Extract the (X, Y) coordinate from the center of the cell holding the provided text.  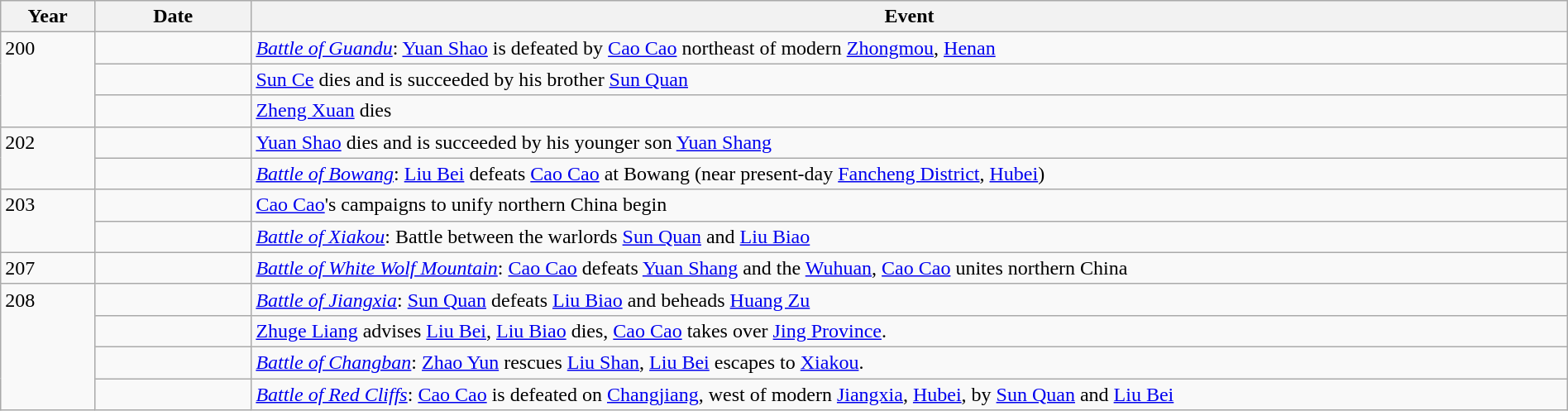
Zheng Xuan dies (910, 111)
Date (172, 17)
Event (910, 17)
Battle of Xiakou: Battle between the warlords Sun Quan and Liu Biao (910, 237)
Zhuge Liang advises Liu Bei, Liu Biao dies, Cao Cao takes over Jing Province. (910, 331)
200 (48, 79)
Cao Cao's campaigns to unify northern China begin (910, 205)
Year (48, 17)
Battle of Guandu: Yuan Shao is defeated by Cao Cao northeast of modern Zhongmou, Henan (910, 48)
Battle of Changban: Zhao Yun rescues Liu Shan, Liu Bei escapes to Xiakou. (910, 362)
203 (48, 221)
Sun Ce dies and is succeeded by his brother Sun Quan (910, 79)
Yuan Shao dies and is succeeded by his younger son Yuan Shang (910, 142)
Battle of Jiangxia: Sun Quan defeats Liu Biao and beheads Huang Zu (910, 299)
207 (48, 268)
Battle of Bowang: Liu Bei defeats Cao Cao at Bowang (near present-day Fancheng District, Hubei) (910, 174)
202 (48, 158)
Battle of Red Cliffs: Cao Cao is defeated on Changjiang, west of modern Jiangxia, Hubei, by Sun Quan and Liu Bei (910, 394)
Battle of White Wolf Mountain: Cao Cao defeats Yuan Shang and the Wuhuan, Cao Cao unites northern China (910, 268)
208 (48, 346)
